From the cell containing the given text, extract its center point as [X, Y] coordinate. 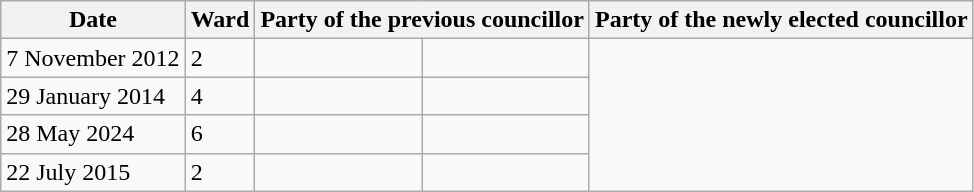
28 May 2024 [93, 134]
6 [220, 134]
22 July 2015 [93, 172]
Party of the previous councillor [422, 20]
4 [220, 96]
Date [93, 20]
29 January 2014 [93, 96]
Party of the newly elected councillor [781, 20]
Ward [220, 20]
7 November 2012 [93, 58]
